Return the [X, Y] coordinate for the center point of the cell that contains the specified text.  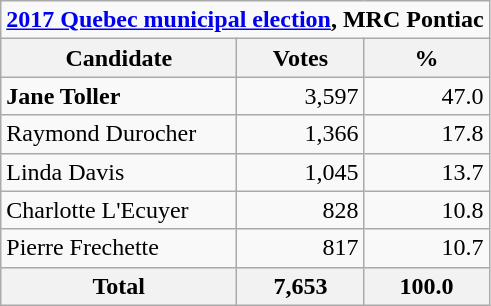
Votes [300, 58]
7,653 [300, 286]
100.0 [426, 286]
% [426, 58]
10.7 [426, 248]
Pierre Frechette [119, 248]
17.8 [426, 134]
3,597 [300, 96]
Total [119, 286]
Charlotte L'Ecuyer [119, 210]
10.8 [426, 210]
Candidate [119, 58]
Linda Davis [119, 172]
1,045 [300, 172]
13.7 [426, 172]
817 [300, 248]
828 [300, 210]
1,366 [300, 134]
47.0 [426, 96]
2017 Quebec municipal election, MRC Pontiac [245, 20]
Raymond Durocher [119, 134]
Jane Toller [119, 96]
